Detect which cell encompasses the target text, then output its (X, Y) center coordinate. 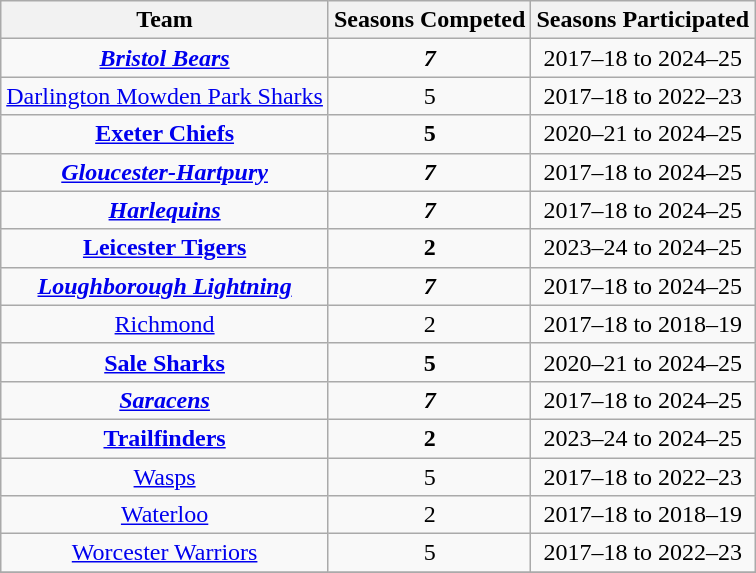
Darlington Mowden Park Sharks (165, 96)
Leicester Tigers (165, 248)
Team (165, 20)
Waterloo (165, 515)
Harlequins (165, 210)
Trailfinders (165, 438)
Sale Sharks (165, 362)
Richmond (165, 324)
Exeter Chiefs (165, 134)
Seasons Competed (429, 20)
Loughborough Lightning (165, 286)
Bristol Bears (165, 58)
Worcester Warriors (165, 553)
Saracens (165, 400)
Wasps (165, 477)
Seasons Participated (643, 20)
Gloucester-Hartpury (165, 172)
